Scan for the cell matching the given text and deliver its (x, y) coordinate at center. 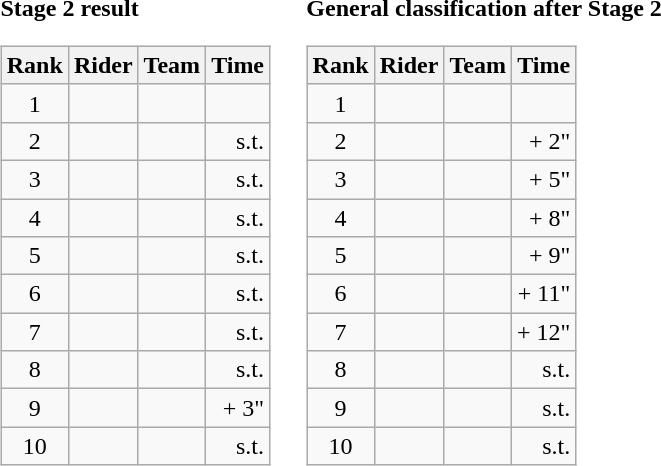
+ 9" (543, 256)
+ 12" (543, 332)
+ 5" (543, 179)
+ 3" (238, 408)
+ 2" (543, 141)
+ 11" (543, 294)
+ 8" (543, 217)
